Return the (X, Y) coordinate for the center point of the cell that contains the specified text.  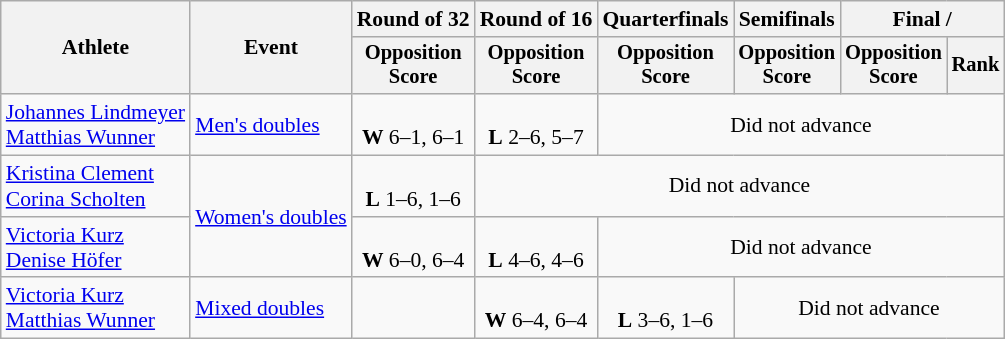
L 2–6, 5–7 (536, 124)
Round of 16 (536, 19)
Final / (922, 19)
Event (271, 48)
Rank (976, 66)
Athlete (96, 48)
Johannes LindmeyerMatthias Wunner (96, 124)
Victoria KurzMatthias Wunner (96, 308)
Men's doubles (271, 124)
L 1–6, 1–6 (414, 186)
Women's doubles (271, 217)
W 6–0, 6–4 (414, 248)
Victoria KurzDenise Höfer (96, 248)
L 4–6, 4–6 (536, 248)
W 6–1, 6–1 (414, 124)
Quarterfinals (665, 19)
Semifinals (788, 19)
W 6–4, 6–4 (536, 308)
Round of 32 (414, 19)
L 3–6, 1–6 (665, 308)
Kristina ClementCorina Scholten (96, 186)
Mixed doubles (271, 308)
